Determine the [X, Y] coordinate at the center of the cell enclosing the given text.  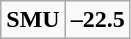
SMU [33, 19]
–22.5 [98, 19]
